Capture the cell that displays the provided text and extract its [X, Y] central coordinate. 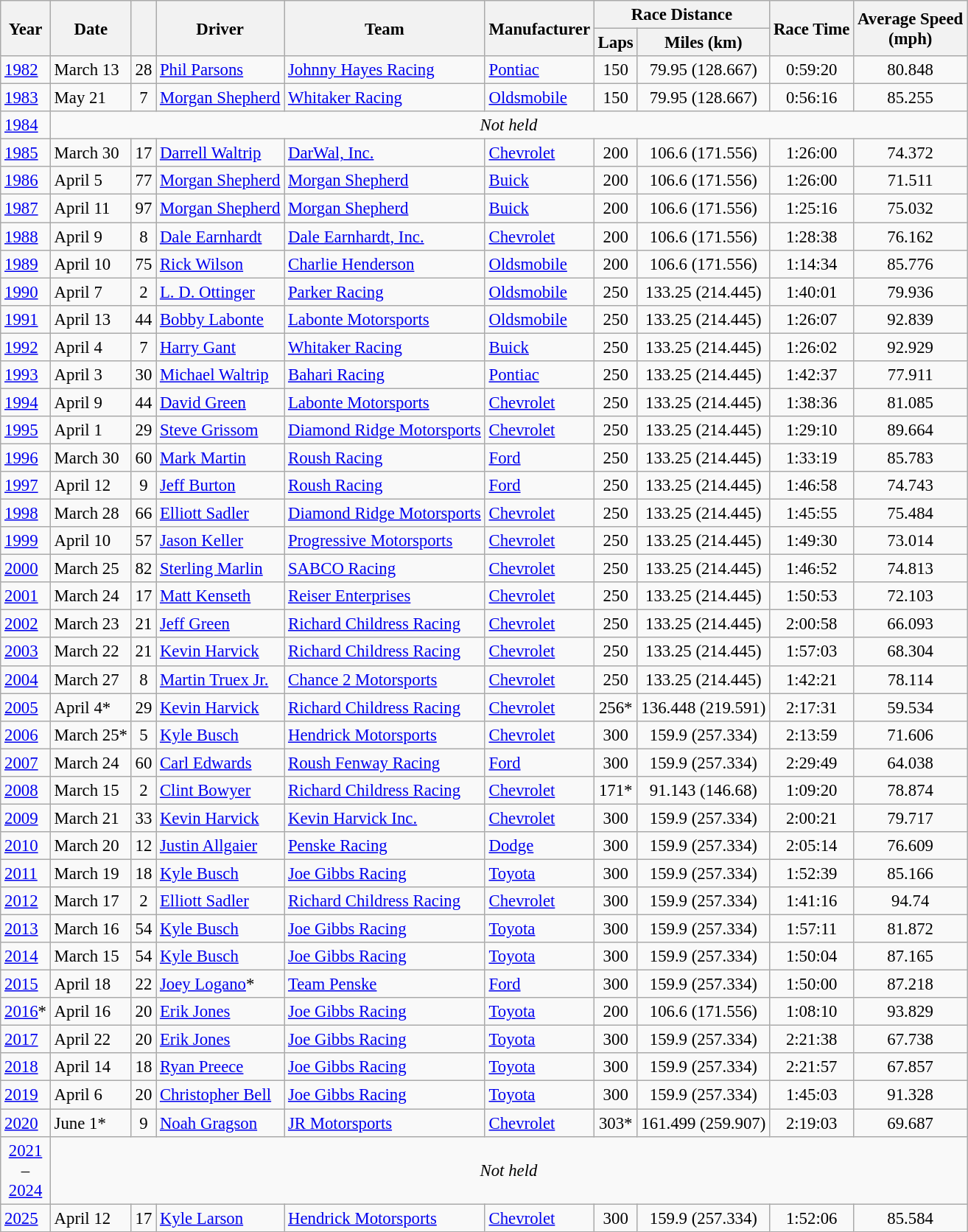
171* [616, 791]
March 23 [91, 624]
1991 [26, 319]
1:50:53 [812, 596]
76.609 [911, 846]
Christopher Bell [220, 1095]
Phil Parsons [220, 70]
74.813 [911, 569]
1982 [26, 70]
Bobby Labonte [220, 319]
April 3 [91, 375]
1987 [26, 209]
Harry Gant [220, 347]
Kevin Harvick Inc. [385, 818]
81.872 [911, 929]
Martin Truex Jr. [220, 679]
2016* [26, 1012]
Noah Gragson [220, 1123]
28 [143, 70]
66 [143, 514]
Chance 2 Motorsports [385, 679]
68.304 [911, 652]
David Green [220, 402]
67.738 [911, 1040]
91.328 [911, 1095]
2:21:57 [812, 1068]
Dodge [539, 846]
March 22 [91, 652]
79.936 [911, 292]
1:57:11 [812, 929]
2019 [26, 1095]
136.448 (219.591) [704, 707]
1:45:55 [812, 514]
April 16 [91, 1012]
L. D. Ottinger [220, 292]
SABCO Racing [385, 569]
91.143 (146.68) [704, 791]
2009 [26, 818]
92.839 [911, 319]
2011 [26, 873]
April 1 [91, 430]
64.038 [911, 763]
256* [616, 707]
Sterling Marlin [220, 569]
Bahari Racing [385, 375]
2021–2024 [26, 1170]
76.162 [911, 237]
2:00:21 [812, 818]
1:46:52 [812, 569]
1983 [26, 98]
Joey Logano* [220, 984]
Johnny Hayes Racing [385, 70]
0:56:16 [812, 98]
April 18 [91, 984]
57 [143, 541]
April 14 [91, 1068]
1:29:10 [812, 430]
75.484 [911, 514]
22 [143, 984]
Michael Waltrip [220, 375]
1985 [26, 153]
77 [143, 181]
74.372 [911, 153]
Miles (km) [704, 43]
2013 [26, 929]
2005 [26, 707]
1994 [26, 402]
1:33:19 [812, 458]
1999 [26, 541]
March 25* [91, 735]
Penske Racing [385, 846]
1:42:37 [812, 375]
0:59:20 [812, 70]
1:45:03 [812, 1095]
Roush Fenway Racing [385, 763]
1984 [26, 125]
2:05:14 [812, 846]
Darrell Waltrip [220, 153]
2002 [26, 624]
March 13 [91, 70]
1997 [26, 486]
Charlie Henderson [385, 264]
April 22 [91, 1040]
2:19:03 [812, 1123]
78.874 [911, 791]
1:52:06 [812, 1218]
Driver [220, 28]
Jeff Burton [220, 486]
2007 [26, 763]
Jason Keller [220, 541]
1996 [26, 458]
1:09:20 [812, 791]
March 16 [91, 929]
82 [143, 569]
94.74 [911, 901]
Race Distance [681, 15]
Reiser Enterprises [385, 596]
1988 [26, 237]
85.255 [911, 98]
97 [143, 209]
2017 [26, 1040]
2000 [26, 569]
2018 [26, 1068]
2014 [26, 956]
April 4 [91, 347]
71.511 [911, 181]
Mark Martin [220, 458]
1986 [26, 181]
April 13 [91, 319]
1:40:01 [812, 292]
2004 [26, 679]
Year [26, 28]
Race Time [812, 28]
1995 [26, 430]
Carl Edwards [220, 763]
1:50:00 [812, 984]
161.499 (259.907) [704, 1123]
Progressive Motorsports [385, 541]
80.848 [911, 70]
1:26:02 [812, 347]
March 21 [91, 818]
2012 [26, 901]
1992 [26, 347]
1:57:03 [812, 652]
81.085 [911, 402]
1:26:07 [812, 319]
2003 [26, 652]
Jeff Green [220, 624]
March 20 [91, 846]
92.929 [911, 347]
72.103 [911, 596]
93.829 [911, 1012]
Parker Racing [385, 292]
Average Speed(mph) [911, 28]
Laps [616, 43]
1990 [26, 292]
1:42:21 [812, 679]
March 25 [91, 569]
1:46:58 [812, 486]
March 27 [91, 679]
85.776 [911, 264]
74.743 [911, 486]
2001 [26, 596]
April 4* [91, 707]
66.093 [911, 624]
Matt Kenseth [220, 596]
1:28:38 [812, 237]
Manufacturer [539, 28]
May 21 [91, 98]
30 [143, 375]
85.166 [911, 873]
78.114 [911, 679]
1:38:36 [812, 402]
2:21:38 [812, 1040]
2008 [26, 791]
April 11 [91, 209]
1:25:16 [812, 209]
Kyle Larson [220, 1218]
1989 [26, 264]
JR Motorsports [385, 1123]
2006 [26, 735]
33 [143, 818]
2:17:31 [812, 707]
Steve Grissom [220, 430]
Team Penske [385, 984]
69.687 [911, 1123]
12 [143, 846]
Ryan Preece [220, 1068]
Date [91, 28]
April 5 [91, 181]
1998 [26, 514]
5 [143, 735]
73.014 [911, 541]
87.165 [911, 956]
79.717 [911, 818]
Team [385, 28]
85.584 [911, 1218]
2020 [26, 1123]
March 28 [91, 514]
85.783 [911, 458]
77.911 [911, 375]
DarWal, Inc. [385, 153]
87.218 [911, 984]
2010 [26, 846]
Dale Earnhardt, Inc. [385, 237]
2:00:58 [812, 624]
April 6 [91, 1095]
2015 [26, 984]
71.606 [911, 735]
1:52:39 [812, 873]
March 17 [91, 901]
2025 [26, 1218]
1993 [26, 375]
Rick Wilson [220, 264]
1:08:10 [812, 1012]
67.857 [911, 1068]
Clint Bowyer [220, 791]
1:49:30 [812, 541]
Dale Earnhardt [220, 237]
75 [143, 264]
1:41:16 [812, 901]
April 7 [91, 292]
June 1* [91, 1123]
75.032 [911, 209]
59.534 [911, 707]
1:50:04 [812, 956]
303* [616, 1123]
1:14:34 [812, 264]
Justin Allgaier [220, 846]
2:29:49 [812, 763]
89.664 [911, 430]
March 19 [91, 873]
2:13:59 [812, 735]
